Search for the cell housing the specified text and yield its [X, Y] center coordinate. 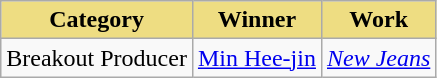
Min Hee-jin [256, 58]
New Jeans [378, 58]
Winner [256, 20]
Breakout Producer [97, 58]
Work [378, 20]
Category [97, 20]
